Detect which cell encompasses the target text, then output its [X, Y] center coordinate. 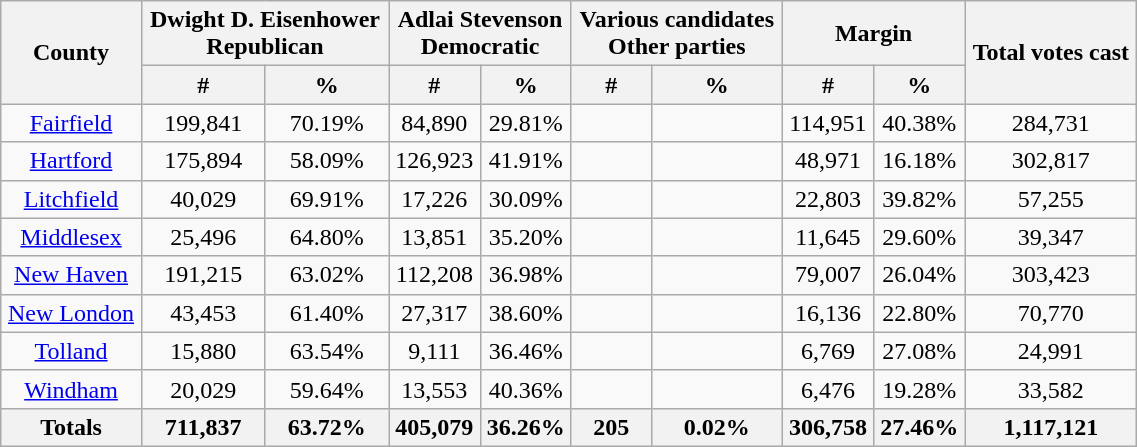
26.04% [920, 275]
112,208 [434, 275]
6,769 [828, 351]
48,971 [828, 161]
Hartford [72, 161]
70.19% [327, 123]
84,890 [434, 123]
69.91% [327, 199]
15,880 [203, 351]
35.20% [526, 237]
16.18% [920, 161]
30.09% [526, 199]
County [72, 52]
1,117,121 [1051, 427]
Litchfield [72, 199]
Adlai StevensonDemocratic [480, 34]
205 [611, 427]
59.64% [327, 389]
11,645 [828, 237]
36.26% [526, 427]
27,317 [434, 313]
405,079 [434, 427]
61.40% [327, 313]
27.08% [920, 351]
20,029 [203, 389]
175,894 [203, 161]
284,731 [1051, 123]
16,136 [828, 313]
39,347 [1051, 237]
40.36% [526, 389]
711,837 [203, 427]
27.46% [920, 427]
302,817 [1051, 161]
New Haven [72, 275]
57,255 [1051, 199]
306,758 [828, 427]
New London [72, 313]
Windham [72, 389]
Tolland [72, 351]
191,215 [203, 275]
22.80% [920, 313]
24,991 [1051, 351]
13,553 [434, 389]
36.98% [526, 275]
79,007 [828, 275]
303,423 [1051, 275]
58.09% [327, 161]
38.60% [526, 313]
126,923 [434, 161]
Middlesex [72, 237]
Totals [72, 427]
40,029 [203, 199]
33,582 [1051, 389]
29.60% [920, 237]
25,496 [203, 237]
Fairfield [72, 123]
114,951 [828, 123]
36.46% [526, 351]
Dwight D. EisenhowerRepublican [264, 34]
43,453 [203, 313]
63.72% [327, 427]
19.28% [920, 389]
17,226 [434, 199]
0.02% [716, 427]
199,841 [203, 123]
9,111 [434, 351]
39.82% [920, 199]
64.80% [327, 237]
70,770 [1051, 313]
6,476 [828, 389]
41.91% [526, 161]
13,851 [434, 237]
Various candidatesOther parties [676, 34]
40.38% [920, 123]
29.81% [526, 123]
22,803 [828, 199]
Margin [874, 34]
63.54% [327, 351]
Total votes cast [1051, 52]
63.02% [327, 275]
